From the cell containing the given text, extract its center point as (X, Y) coordinate. 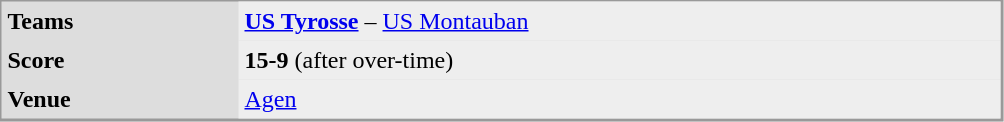
Teams (120, 22)
15-9 (after over-time) (619, 60)
Score (120, 60)
Agen (619, 100)
Venue (120, 100)
US Tyrosse – US Montauban (619, 22)
